Output the [X, Y] coordinate of the center of the cell containing the given text.  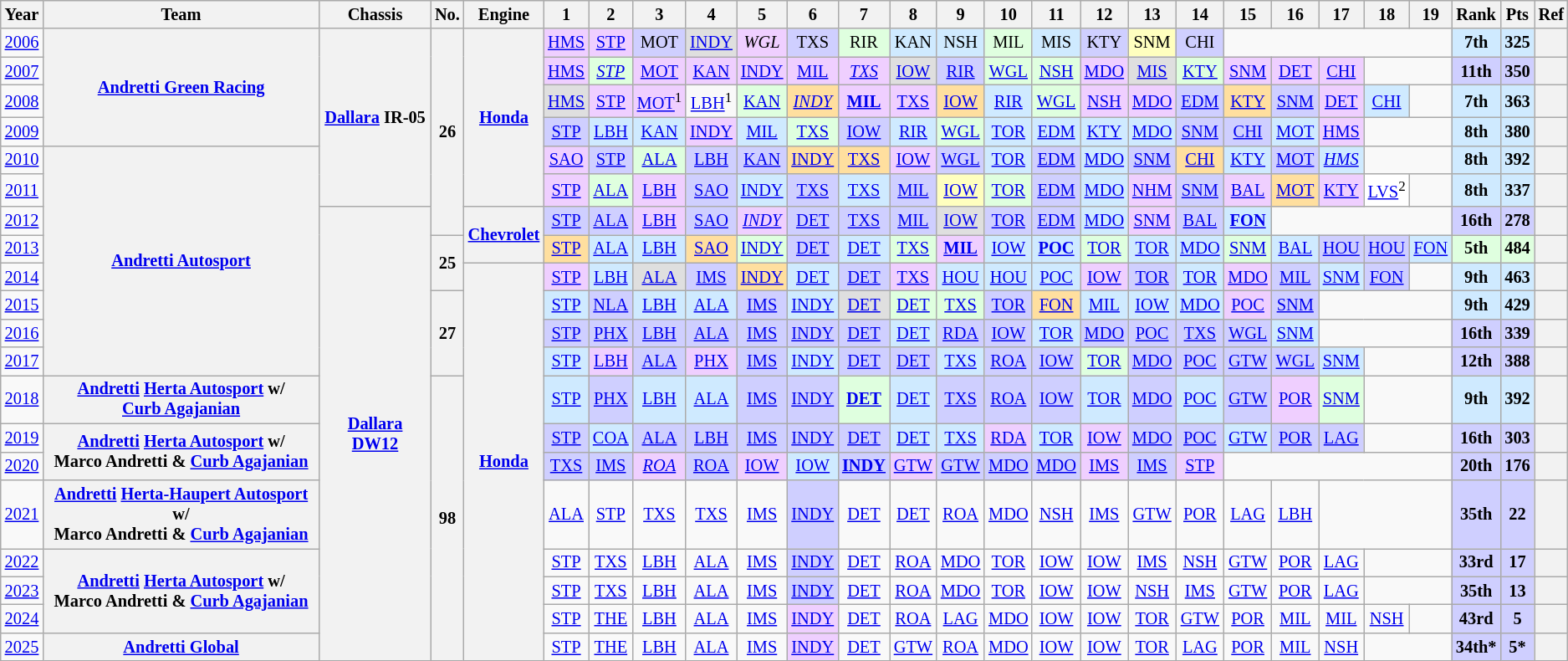
2015 [22, 305]
19 [1431, 14]
3 [659, 14]
22 [1517, 514]
Andretti Herta Autosport w/ Marco Andretti & Curb Agajanian [181, 591]
MOT1 [659, 100]
Pts [1517, 14]
Engine [503, 14]
15 [1248, 14]
2024 [22, 618]
2016 [22, 333]
278 [1517, 221]
43rd [1476, 618]
27 [447, 333]
Chevrolet [503, 234]
2013 [22, 249]
484 [1517, 249]
2021 [22, 514]
Team [181, 14]
12 [1104, 14]
98 [447, 517]
16 [1295, 14]
2006 [22, 43]
2009 [22, 131]
325 [1517, 43]
34th* [1476, 647]
5* [1517, 647]
2025 [22, 647]
26 [447, 131]
176 [1517, 466]
Year [22, 14]
2023 [22, 591]
Andretti Herta-Haupert Autosport w/ Marco Andretti & Curb Agajanian [181, 514]
2019 [22, 438]
Andretti Global [181, 647]
5th [1476, 249]
NLA [610, 305]
Dallara DW12 [375, 433]
8 [913, 14]
COA [610, 438]
12th [1476, 361]
Ref [1551, 14]
Dallara IR-05 [375, 117]
33rd [1476, 562]
LVS2 [1387, 191]
2008 [22, 100]
350 [1517, 71]
NHM [1152, 191]
2020 [22, 466]
339 [1517, 333]
2 [610, 14]
337 [1517, 191]
380 [1517, 131]
2011 [22, 191]
Andretti Herta Autosport w/Marco Andretti & Curb Agajanian [181, 452]
LBH1 [711, 100]
Andretti Autosport [181, 261]
2010 [22, 160]
18 [1387, 14]
6 [813, 14]
2007 [22, 71]
25 [447, 263]
303 [1517, 438]
2018 [22, 399]
2014 [22, 277]
11 [1055, 14]
363 [1517, 100]
1 [566, 14]
2012 [22, 221]
2017 [22, 361]
No. [447, 14]
429 [1517, 305]
Chassis [375, 14]
10 [1009, 14]
Andretti Herta Autosport w/ Curb Agajanian [181, 399]
4 [711, 14]
7 [864, 14]
Rank [1476, 14]
388 [1517, 361]
2022 [22, 562]
14 [1199, 14]
20th [1476, 466]
Andretti Green Racing [181, 87]
463 [1517, 277]
11th [1476, 71]
9 [960, 14]
